For the text-containing cell, return its midpoint in (x, y) coordinate format. 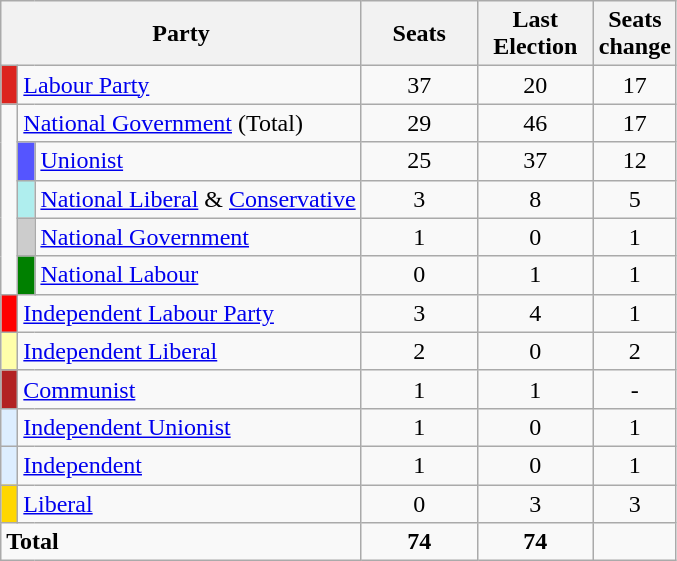
Communist (190, 389)
Independent Unionist (190, 427)
5 (634, 199)
Labour Party (190, 85)
National Liberal & Conservative (198, 199)
Last Election (535, 34)
29 (419, 123)
Independent Liberal (190, 351)
Total (181, 542)
Independent Labour Party (190, 313)
Seats change (634, 34)
20 (535, 85)
Liberal (190, 503)
8 (535, 199)
Unionist (198, 161)
Seats (419, 34)
Party (181, 34)
National Government (Total) (190, 123)
- (634, 389)
12 (634, 161)
25 (419, 161)
46 (535, 123)
4 (535, 313)
National Labour (198, 275)
National Government (198, 237)
Independent (190, 465)
